Detect which cell encompasses the target text, then output its (x, y) center coordinate. 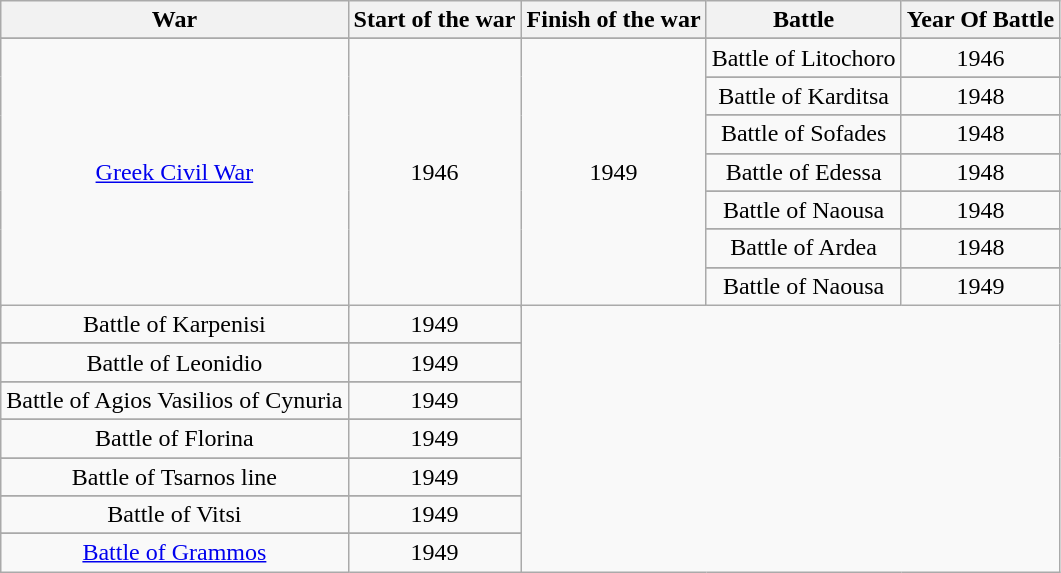
Battle of Florina (174, 438)
Battle (804, 20)
Battle of Vitsi (174, 515)
Battle of Edessa (804, 172)
Year Of Battle (980, 20)
Battle of Karditsa (804, 96)
Greek Civil War (174, 172)
Battle of Agios Vasilios of Cynuria (174, 400)
Battle of Ardea (804, 248)
War (174, 20)
Battle of Leonidio (174, 362)
Battle of Karpenisi (174, 324)
Battle of Tsarnos line (174, 477)
Battle of Grammos (174, 553)
Battle of Sofades (804, 134)
Start of the war (434, 20)
Finish of the war (614, 20)
Battle of Litochoro (804, 58)
